Return (x, y) of the center of cell containing provided text 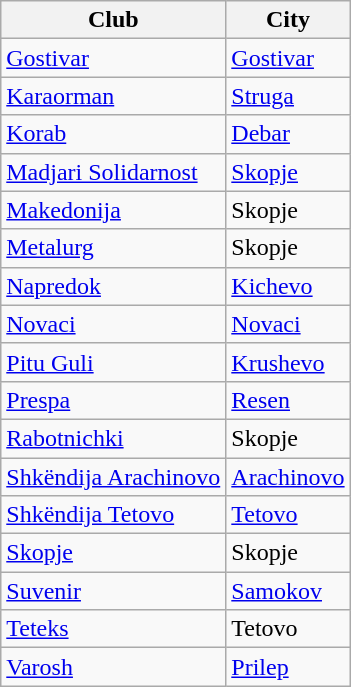
Debar (288, 134)
Suvenir (114, 591)
Madjari Solidarnost (114, 172)
Prilep (288, 667)
Arachinovo (288, 477)
Rabotnichki (114, 438)
Varosh (114, 667)
Metalurg (114, 248)
Shkëndija Arachinovo (114, 477)
Club (114, 20)
Struga (288, 96)
Prespa (114, 400)
Samokov (288, 591)
Pitu Guli (114, 362)
Napredok (114, 286)
Teteks (114, 629)
Makedonija (114, 210)
Krushevo (288, 362)
City (288, 20)
Kichevo (288, 286)
Resen (288, 400)
Korab (114, 134)
Karaorman (114, 96)
Shkëndija Tetovo (114, 515)
